Capture the cell that displays the provided text and extract its (x, y) central coordinate. 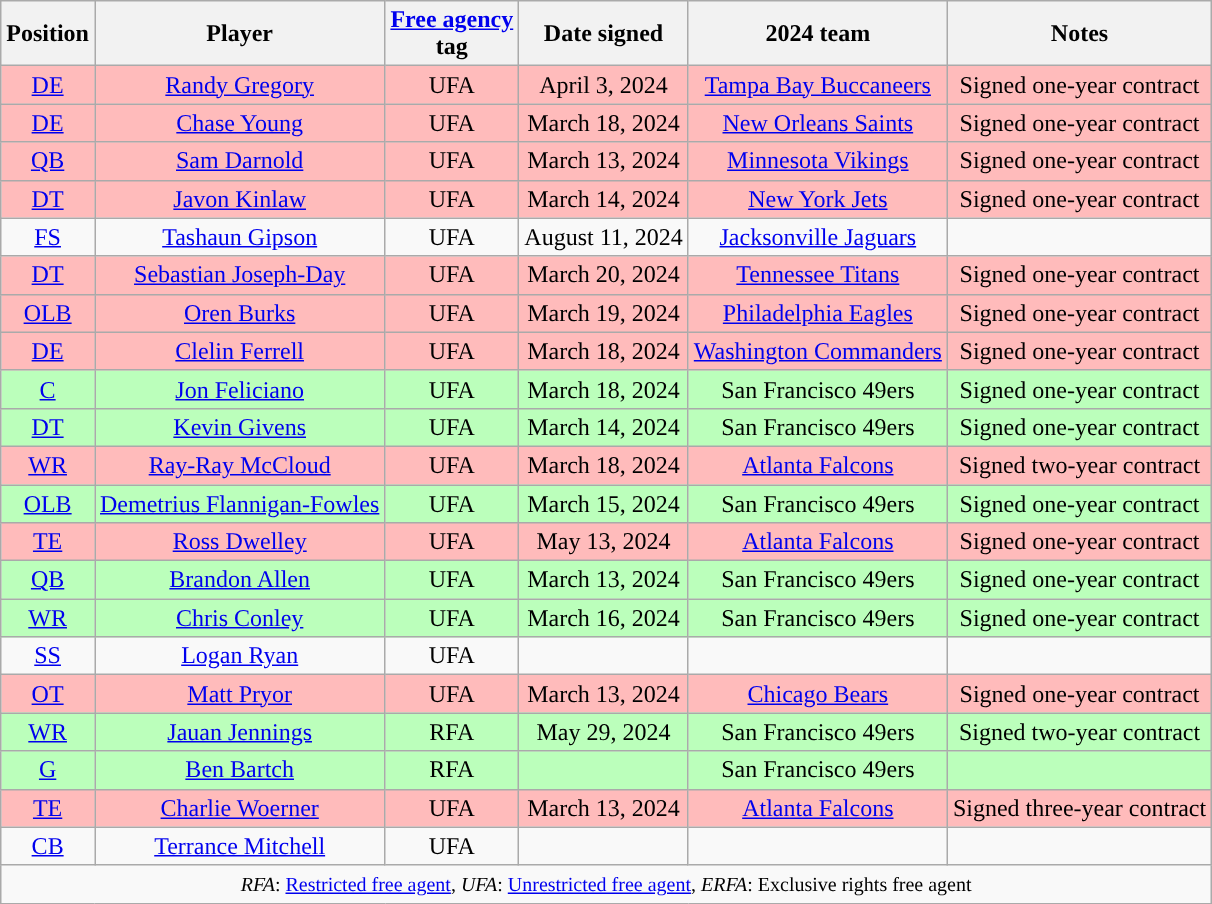
March 15, 2024 (604, 503)
RFA: Restricted free agent, UFA: Unrestricted free agent, ERFA: Exclusive rights free agent (606, 884)
Matt Pryor (239, 694)
Brandon Allen (239, 580)
Logan Ryan (239, 656)
Terrance Mitchell (239, 846)
2024 team (818, 34)
Position (48, 34)
Oren Burks (239, 313)
Jacksonville Jaguars (818, 237)
Charlie Woerner (239, 808)
Javon Kinlaw (239, 199)
March 19, 2024 (604, 313)
FS (48, 237)
Chris Conley (239, 618)
Signed three-year contract (1079, 808)
Randy Gregory (239, 85)
G (48, 770)
Tashaun Gipson (239, 237)
OT (48, 694)
Free agencytag (452, 34)
Ben Bartch (239, 770)
New Orleans Saints (818, 123)
Notes (1079, 34)
Washington Commanders (818, 351)
New York Jets (818, 199)
Chase Young (239, 123)
Player (239, 34)
CB (48, 846)
C (48, 389)
Ross Dwelley (239, 542)
May 29, 2024 (604, 732)
Chicago Bears (818, 694)
SS (48, 656)
Sebastian Joseph-Day (239, 275)
Tampa Bay Buccaneers (818, 85)
Jauan Jennings (239, 732)
Ray-Ray McCloud (239, 465)
Sam Darnold (239, 161)
Clelin Ferrell (239, 351)
May 13, 2024 (604, 542)
Tennessee Titans (818, 275)
Jon Feliciano (239, 389)
Date signed (604, 34)
March 20, 2024 (604, 275)
April 3, 2024 (604, 85)
March 16, 2024 (604, 618)
August 11, 2024 (604, 237)
Demetrius Flannigan-Fowles (239, 503)
Kevin Givens (239, 427)
Minnesota Vikings (818, 161)
Philadelphia Eagles (818, 313)
